For the text-containing cell, return its midpoint in [X, Y] coordinate format. 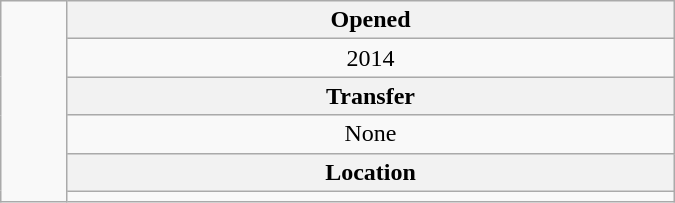
2014 [370, 58]
None [370, 134]
Location [370, 172]
Opened [370, 20]
Transfer [370, 96]
